Detect which cell encompasses the target text, then output its (X, Y) center coordinate. 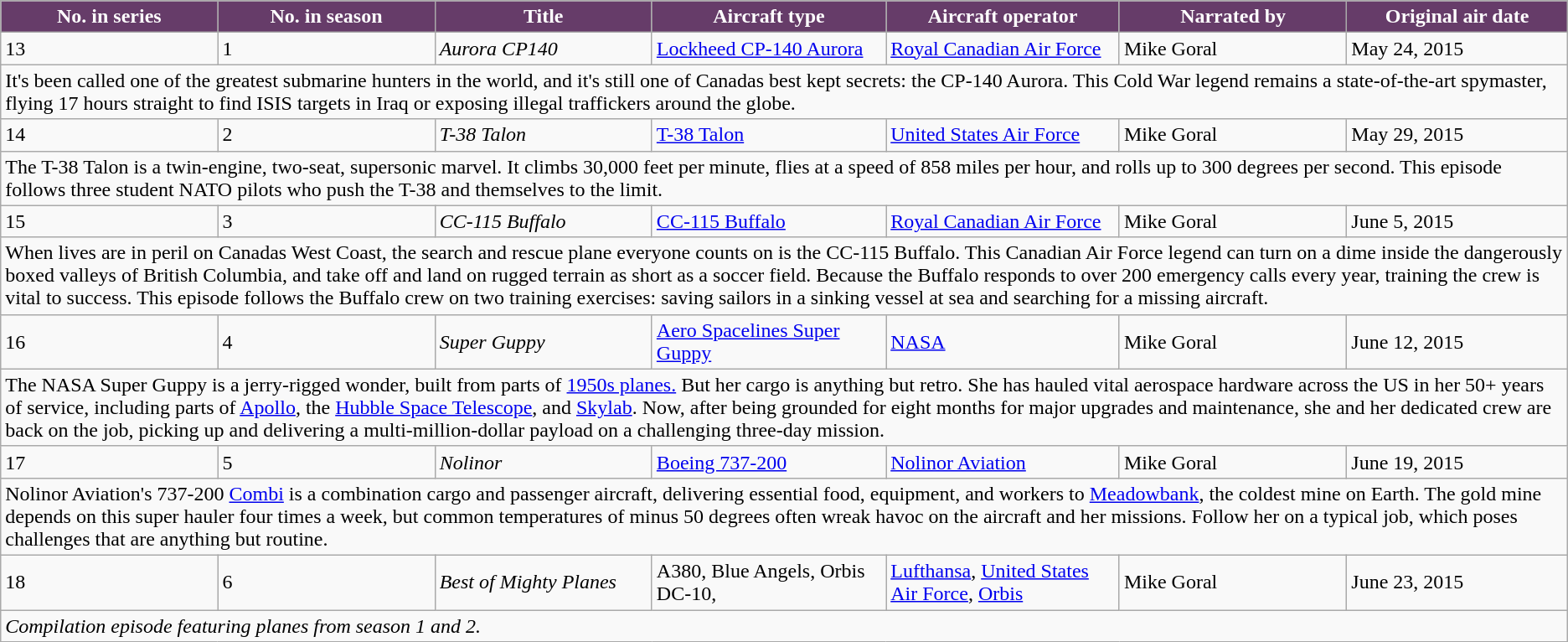
Lufthansa, United States Air Force, Orbis (1003, 582)
16 (109, 342)
June 19, 2015 (1457, 462)
13 (109, 49)
United States Air Force (1003, 135)
6 (327, 582)
18 (109, 582)
Best of Mighty Planes (543, 582)
May 29, 2015 (1457, 135)
Nolinor Aviation (1003, 462)
Compilation episode featuring planes from season 1 and 2. (784, 626)
Aircraft type (769, 17)
Nolinor (543, 462)
17 (109, 462)
3 (327, 221)
Aircraft operator (1003, 17)
15 (109, 221)
NASA (1003, 342)
Boeing 737-200 (769, 462)
Original air date (1457, 17)
1 (327, 49)
May 24, 2015 (1457, 49)
4 (327, 342)
2 (327, 135)
June 12, 2015 (1457, 342)
No. in season (327, 17)
Aero Spacelines Super Guppy (769, 342)
Narrated by (1233, 17)
Title (543, 17)
Aurora CP140 (543, 49)
Super Guppy (543, 342)
Lockheed CP-140 Aurora (769, 49)
5 (327, 462)
June 5, 2015 (1457, 221)
June 23, 2015 (1457, 582)
No. in series (109, 17)
A380, Blue Angels, Orbis DC-10, (769, 582)
14 (109, 135)
